For the text-containing cell, return its midpoint in (x, y) coordinate format. 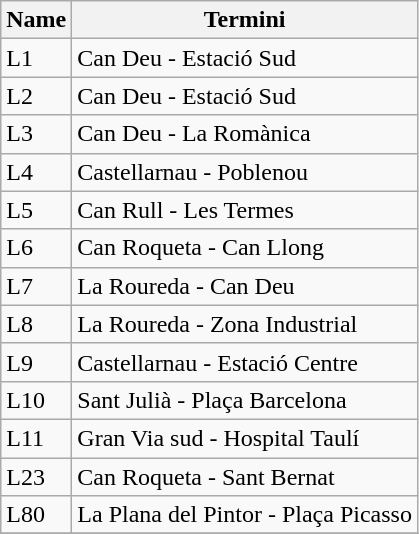
L10 (36, 400)
La Roureda - Can Deu (245, 286)
L11 (36, 438)
La Plana del Pintor - Plaça Picasso (245, 515)
Name (36, 20)
L7 (36, 286)
L23 (36, 477)
Gran Via sud - Hospital Taulí (245, 438)
Castellarnau - Poblenou (245, 172)
Can Roqueta - Sant Bernat (245, 477)
Can Deu - La Romànica (245, 134)
L8 (36, 324)
Termini (245, 20)
Can Roqueta - Can Llong (245, 248)
L1 (36, 58)
L5 (36, 210)
L9 (36, 362)
L6 (36, 248)
L3 (36, 134)
Sant Julià - Plaça Barcelona (245, 400)
L2 (36, 96)
La Roureda - Zona Industrial (245, 324)
L80 (36, 515)
Can Rull - Les Termes (245, 210)
Castellarnau - Estació Centre (245, 362)
L4 (36, 172)
